Pinpoint the cell where the given text exists, returning its [X, Y] midpoint coordinate. 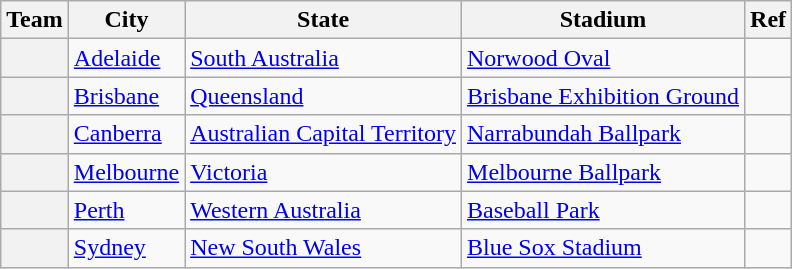
Western Australia [324, 210]
State [324, 20]
Baseball Park [604, 210]
New South Wales [324, 248]
Sydney [126, 248]
Queensland [324, 96]
Brisbane Exhibition Ground [604, 96]
Australian Capital Territory [324, 134]
Brisbane [126, 96]
City [126, 20]
Blue Sox Stadium [604, 248]
Norwood Oval [604, 58]
Perth [126, 210]
South Australia [324, 58]
Melbourne [126, 172]
Team [35, 20]
Victoria [324, 172]
Adelaide [126, 58]
Melbourne Ballpark [604, 172]
Canberra [126, 134]
Narrabundah Ballpark [604, 134]
Stadium [604, 20]
Ref [768, 20]
